Provide the [x, y] coordinate of the cell's center where the given text is located.  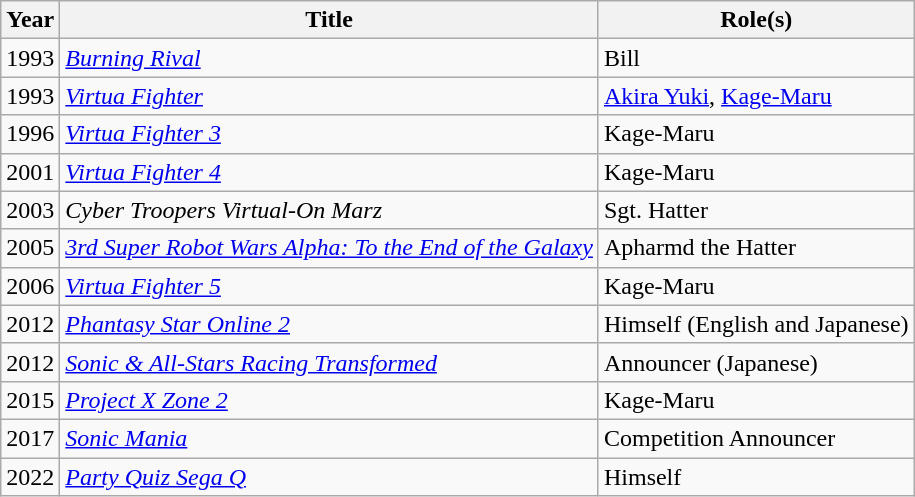
Project X Zone 2 [330, 400]
Year [30, 20]
Virtua Fighter 4 [330, 172]
Apharmd the Hatter [756, 248]
Virtua Fighter [330, 96]
2006 [30, 286]
Cyber Troopers Virtual-On Marz [330, 210]
2015 [30, 400]
3rd Super Robot Wars Alpha: To the End of the Galaxy [330, 248]
Burning Rival [330, 58]
Sonic & All-Stars Racing Transformed [330, 362]
Competition Announcer [756, 438]
Himself [756, 477]
1996 [30, 134]
Virtua Fighter 5 [330, 286]
2017 [30, 438]
Party Quiz Sega Q [330, 477]
Sgt. Hatter [756, 210]
Title [330, 20]
2005 [30, 248]
2022 [30, 477]
2003 [30, 210]
Virtua Fighter 3 [330, 134]
Sonic Mania [330, 438]
Himself (English and Japanese) [756, 324]
2001 [30, 172]
Announcer (Japanese) [756, 362]
Akira Yuki, Kage-Maru [756, 96]
Role(s) [756, 20]
Phantasy Star Online 2 [330, 324]
Bill [756, 58]
